Identify which cell holds the provided text, then report its [X, Y] central coordinate. 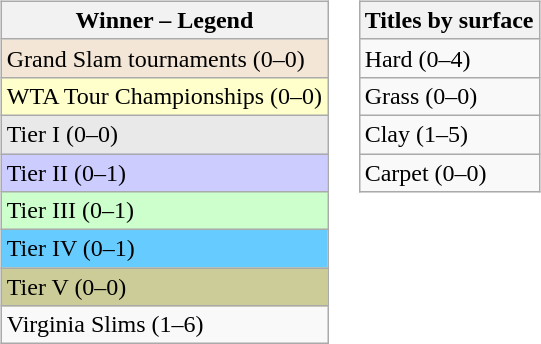
Tier II (0–1) [164, 173]
WTA Tour Championships (0–0) [164, 96]
Virginia Slims (1–6) [164, 325]
Tier IV (0–1) [164, 249]
Titles by surface [449, 20]
Winner – Legend [164, 20]
Grand Slam tournaments (0–0) [164, 58]
Carpet (0–0) [449, 173]
Tier V (0–0) [164, 287]
Tier III (0–1) [164, 211]
Hard (0–4) [449, 58]
Grass (0–0) [449, 96]
Clay (1–5) [449, 134]
Tier I (0–0) [164, 134]
